Determine the (x, y) coordinate at the center of the cell enclosing the given text.  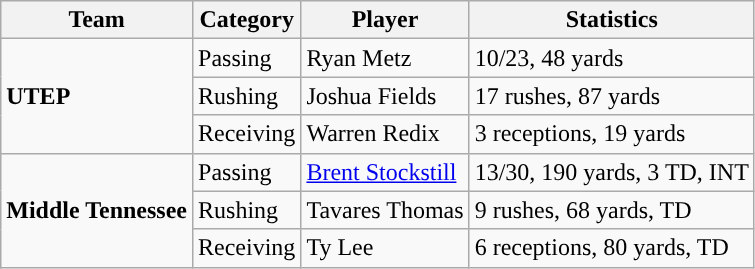
13/30, 190 yards, 3 TD, INT (612, 172)
Tavares Thomas (385, 210)
Player (385, 20)
Statistics (612, 20)
Ryan Metz (385, 58)
UTEP (97, 96)
Warren Redix (385, 134)
10/23, 48 yards (612, 58)
Brent Stockstill (385, 172)
Joshua Fields (385, 96)
17 rushes, 87 yards (612, 96)
Team (97, 20)
3 receptions, 19 yards (612, 134)
Category (247, 20)
Middle Tennessee (97, 210)
6 receptions, 80 yards, TD (612, 248)
9 rushes, 68 yards, TD (612, 210)
Ty Lee (385, 248)
